From the cell containing the given text, extract its center point as (X, Y) coordinate. 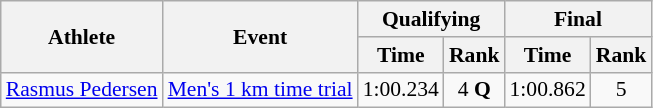
1:00.862 (547, 90)
4 Q (474, 90)
Rasmus Pedersen (82, 90)
Athlete (82, 36)
Qualifying (432, 19)
Men's 1 km time trial (260, 90)
Event (260, 36)
1:00.234 (401, 90)
5 (622, 90)
Final (578, 19)
